Identify which cell holds the provided text, then report its [X, Y] central coordinate. 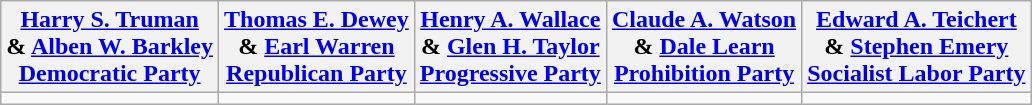
Edward A. Teichert & Stephen EmerySocialist Labor Party [916, 47]
Claude A. Watson & Dale LearnProhibition Party [704, 47]
Henry A. Wallace & Glen H. TaylorProgressive Party [510, 47]
Thomas E. Dewey & Earl WarrenRepublican Party [317, 47]
Harry S. Truman & Alben W. BarkleyDemocratic Party [110, 47]
